Return the [X, Y] coordinate for the center point of the cell that contains the specified text.  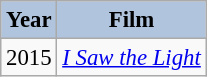
2015 [29, 58]
Year [29, 20]
I Saw the Light [132, 58]
Film [132, 20]
